Return the (X, Y) coordinate for the center point of the cell that contains the specified text.  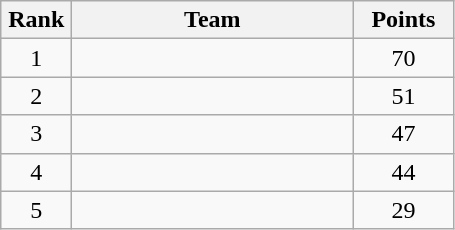
51 (404, 96)
29 (404, 210)
2 (36, 96)
70 (404, 58)
44 (404, 172)
47 (404, 134)
5 (36, 210)
3 (36, 134)
4 (36, 172)
Team (212, 20)
Points (404, 20)
Rank (36, 20)
1 (36, 58)
